From the cell containing the given text, extract its center point as [X, Y] coordinate. 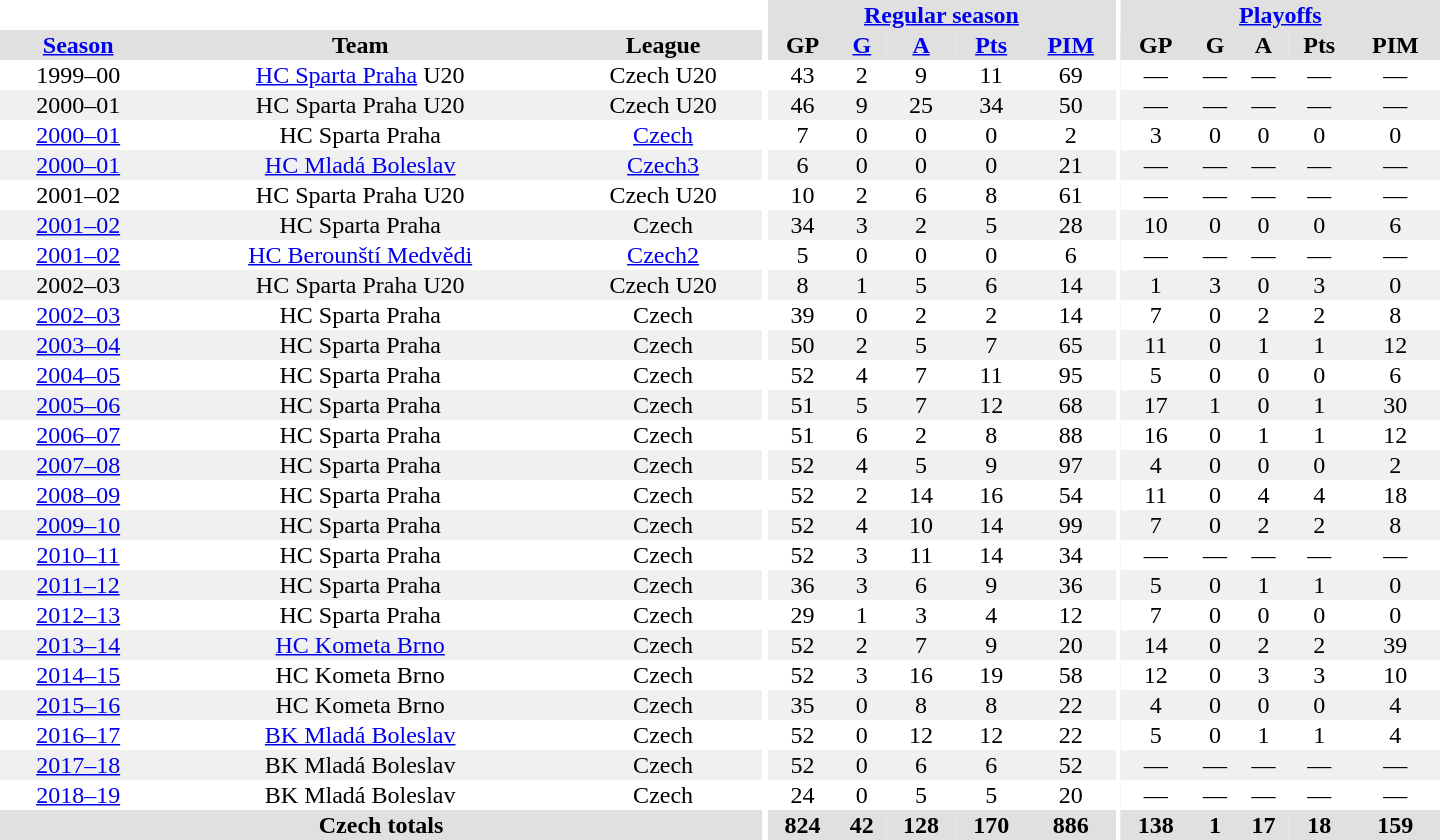
2006–07 [78, 435]
25 [921, 105]
Season [78, 45]
886 [1070, 825]
2013–14 [78, 645]
128 [921, 825]
28 [1070, 225]
League [663, 45]
Czech3 [663, 165]
69 [1070, 75]
Regular season [942, 15]
46 [803, 105]
HC Mladá Boleslav [360, 165]
2004–05 [78, 375]
29 [803, 615]
2015–16 [78, 705]
2014–15 [78, 675]
2003–04 [78, 345]
65 [1070, 345]
2009–10 [78, 525]
68 [1070, 405]
Team [360, 45]
99 [1070, 525]
2012–13 [78, 615]
824 [803, 825]
2007–08 [78, 465]
2017–18 [78, 765]
54 [1070, 495]
2008–09 [78, 495]
88 [1070, 435]
21 [1070, 165]
2005–06 [78, 405]
Czech2 [663, 255]
58 [1070, 675]
30 [1396, 405]
97 [1070, 465]
159 [1396, 825]
35 [803, 705]
2018–19 [78, 795]
95 [1070, 375]
43 [803, 75]
2010–11 [78, 555]
170 [991, 825]
61 [1070, 195]
2016–17 [78, 735]
Czech totals [381, 825]
Playoffs [1280, 15]
HC Berounští Medvědi [360, 255]
138 [1156, 825]
42 [862, 825]
24 [803, 795]
1999–00 [78, 75]
19 [991, 675]
2011–12 [78, 585]
